Return (X, Y) of the center of cell containing provided text 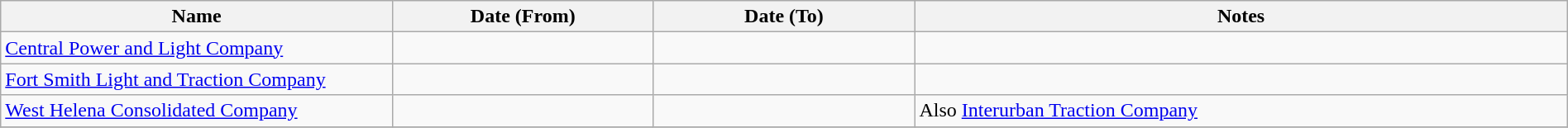
Central Power and Light Company (197, 48)
West Helena Consolidated Company (197, 111)
Name (197, 17)
Fort Smith Light and Traction Company (197, 79)
Date (To) (784, 17)
Notes (1241, 17)
Date (From) (523, 17)
Also Interurban Traction Company (1241, 111)
